Return the (x, y) coordinate for the center point of the cell that contains the specified text.  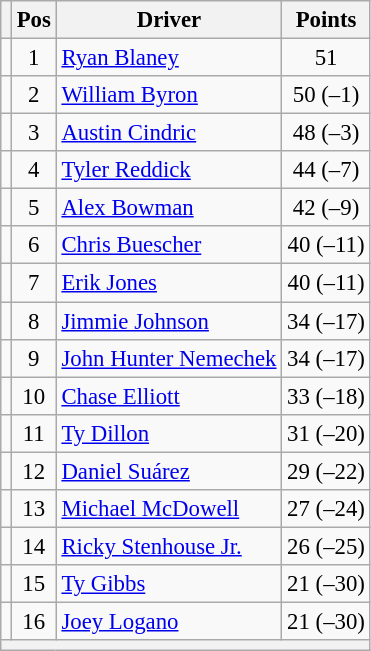
29 (–22) (326, 471)
Ty Gibbs (169, 584)
2 (34, 95)
Ryan Blaney (169, 58)
44 (–7) (326, 170)
Alex Bowman (169, 208)
11 (34, 433)
9 (34, 358)
Points (326, 20)
10 (34, 396)
Jimmie Johnson (169, 321)
31 (–20) (326, 433)
Michael McDowell (169, 509)
Tyler Reddick (169, 170)
1 (34, 58)
Joey Logano (169, 621)
16 (34, 621)
Pos (34, 20)
5 (34, 208)
Ty Dillon (169, 433)
50 (–1) (326, 95)
William Byron (169, 95)
26 (–25) (326, 546)
3 (34, 133)
Erik Jones (169, 283)
Ricky Stenhouse Jr. (169, 546)
8 (34, 321)
13 (34, 509)
Austin Cindric (169, 133)
27 (–24) (326, 509)
Chase Elliott (169, 396)
42 (–9) (326, 208)
14 (34, 546)
John Hunter Nemechek (169, 358)
7 (34, 283)
Driver (169, 20)
Chris Buescher (169, 245)
33 (–18) (326, 396)
48 (–3) (326, 133)
6 (34, 245)
4 (34, 170)
Daniel Suárez (169, 471)
51 (326, 58)
12 (34, 471)
15 (34, 584)
